Capture the cell that displays the provided text and extract its [X, Y] central coordinate. 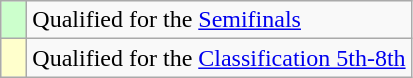
Qualified for the Classification 5th-8th [219, 58]
Qualified for the Semifinals [219, 20]
